Return the [x, y] coordinate for the center point of the cell that contains the specified text.  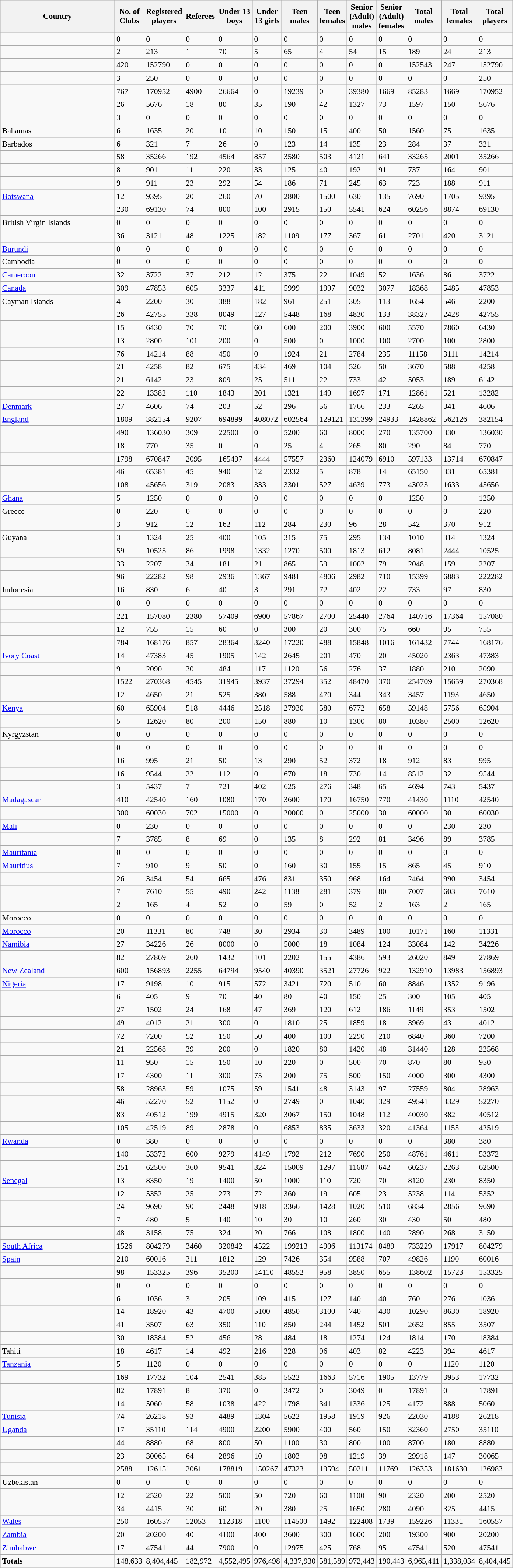
1420 [362, 1049]
15659 [459, 682]
8874 [459, 210]
60256 [424, 210]
4,552,495 [234, 1561]
7860 [459, 328]
1526 [129, 1246]
45020 [424, 656]
525 [234, 695]
27726 [362, 971]
850 [300, 1325]
Canada [57, 288]
1075 [234, 1089]
492 [234, 1351]
1,338,034 [459, 1561]
159226 [424, 1522]
35200 [234, 1273]
527 [332, 485]
33084 [424, 944]
410 [129, 800]
328 [300, 1351]
296 [300, 406]
1040 [362, 1102]
503 [332, 157]
641 [391, 157]
8630 [459, 1312]
Namibia [57, 944]
38327 [424, 315]
3489 [362, 931]
9481 [300, 577]
990 [459, 879]
6,965,411 [424, 1561]
39380 [362, 91]
Wales [57, 1522]
Burundi [57, 249]
15723 [459, 1273]
32360 [424, 1430]
311 [200, 1259]
456 [234, 1338]
4639 [362, 485]
723 [424, 183]
3457 [424, 695]
743 [459, 787]
147 [459, 1456]
14110 [267, 1273]
49541 [424, 1102]
22500 [234, 433]
624 [391, 210]
469 [300, 367]
521 [459, 393]
5053 [424, 380]
5100 [267, 1312]
235 [391, 354]
Spain [57, 1259]
199 [200, 1115]
6910 [391, 459]
Nigeria [57, 984]
730 [362, 774]
630 [362, 196]
New Zealand [57, 971]
1492 [332, 1522]
19300 [424, 1535]
415 [300, 1299]
1327 [362, 105]
3580 [300, 157]
804 [459, 1089]
180 [459, 1443]
972,443 [362, 1561]
3143 [362, 1089]
6840 [424, 1036]
546 [459, 301]
169 [129, 1378]
28364 [234, 643]
3969 [424, 1023]
733229 [424, 1246]
1367 [267, 577]
4446 [234, 708]
4545 [200, 682]
5900 [300, 1430]
4806 [332, 577]
580 [332, 708]
766 [300, 1233]
33265 [424, 157]
Under 13 boys [234, 16]
Ghana [57, 498]
22030 [424, 1417]
3158 [164, 1233]
411 [267, 288]
79 [391, 564]
13779 [424, 1378]
Mali [57, 826]
7744 [459, 643]
4564 [234, 157]
10290 [424, 1312]
Tahiti [57, 1351]
2255 [200, 971]
4188 [459, 1417]
434 [267, 367]
1110 [459, 800]
1193 [459, 695]
254709 [424, 682]
29918 [424, 1456]
64794 [234, 971]
737 [424, 170]
England [57, 420]
1997 [332, 288]
112318 [234, 1522]
27559 [424, 1089]
740 [362, 1312]
372 [362, 761]
205 [234, 1299]
325 [459, 1509]
976,498 [267, 1561]
280 [391, 1509]
40030 [424, 1115]
5448 [300, 315]
6883 [459, 577]
1812 [234, 1259]
40390 [300, 971]
330 [459, 433]
6834 [424, 1207]
2263 [459, 1168]
5000 [300, 944]
17364 [459, 616]
900 [459, 1535]
1332 [267, 551]
1813 [362, 551]
126983 [495, 1469]
2645 [300, 656]
295 [362, 538]
1149 [424, 1010]
388 [234, 301]
6900 [267, 616]
16750 [362, 800]
3077 [391, 288]
5716 [362, 1378]
1654 [424, 301]
3937 [267, 682]
135700 [424, 433]
2890 [424, 1233]
41364 [424, 1128]
1452 [362, 1325]
367 [362, 236]
2500 [459, 721]
855 [459, 1325]
2982 [362, 577]
4386 [362, 958]
2320 [424, 1495]
4121 [362, 157]
171 [391, 393]
199213 [300, 1246]
1020 [362, 1207]
149 [332, 393]
1522 [129, 682]
4000 [424, 1076]
425 [332, 1548]
Referees [200, 16]
2363 [459, 656]
1336 [362, 1404]
133 [391, 315]
4444 [267, 459]
Rwanda [57, 1141]
1958 [332, 1417]
5200 [300, 433]
84 [459, 446]
1109 [300, 236]
1304 [267, 1417]
2518 [267, 708]
Kenya [57, 708]
333 [267, 485]
South Africa [57, 1246]
2915 [300, 210]
1225 [234, 236]
2934 [300, 931]
1919 [362, 1417]
511 [300, 380]
352 [332, 682]
190 [300, 105]
8489 [391, 1246]
1705 [459, 196]
Tanzania [57, 1364]
71 [332, 183]
Country [57, 16]
60000 [424, 813]
9588 [362, 1259]
1049 [362, 275]
113174 [362, 1246]
8700 [424, 1443]
91 [391, 170]
379 [362, 892]
270 [391, 433]
625 [300, 787]
120 [332, 1010]
1038 [234, 1404]
19594 [332, 1469]
181630 [459, 1469]
1190 [459, 1259]
1800 [362, 1233]
2332 [300, 472]
9032 [362, 288]
5238 [424, 1194]
233 [391, 406]
642 [391, 1168]
809 [234, 380]
Teen females [332, 16]
8512 [424, 774]
5522 [300, 1378]
132910 [424, 971]
Cambodia [57, 262]
126353 [424, 1469]
3301 [300, 485]
138602 [424, 1273]
57409 [234, 616]
1814 [424, 1338]
422 [267, 1404]
3900 [362, 328]
1998 [234, 551]
6772 [362, 708]
48761 [424, 1154]
182,972 [200, 1561]
17220 [300, 643]
1650 [362, 1509]
9279 [234, 1154]
188 [459, 183]
73 [391, 105]
2464 [424, 879]
4265 [424, 406]
13983 [459, 971]
660 [424, 629]
134 [391, 538]
968 [362, 879]
2588 [129, 1469]
3670 [424, 367]
1597 [424, 105]
675 [234, 367]
7900 [234, 1548]
518 [200, 708]
177 [332, 236]
394 [459, 1351]
Ivory Coast [57, 656]
3460 [200, 1246]
501 [391, 1325]
338 [200, 315]
3421 [300, 984]
Teen males [300, 16]
348 [362, 787]
3633 [362, 1128]
3366 [300, 1207]
4611 [459, 1154]
Senegal [57, 1181]
1274 [362, 1338]
1152 [234, 1102]
Cayman Islands [57, 301]
1352 [459, 984]
1697 [362, 393]
2878 [234, 1128]
2290 [362, 1036]
3521 [332, 971]
4172 [424, 1404]
1432 [234, 958]
76 [129, 354]
922 [391, 971]
3337 [234, 288]
15848 [362, 643]
Mauritania [57, 853]
122408 [362, 1522]
31945 [234, 682]
2083 [234, 485]
129121 [332, 420]
18368 [424, 288]
113 [391, 301]
247 [459, 65]
273 [234, 1194]
1400 [234, 1181]
329 [391, 1102]
4,337,930 [300, 1561]
2749 [300, 1102]
9541 [234, 1168]
880 [300, 721]
888 [459, 1404]
Cameroon [57, 275]
1803 [300, 1456]
148,633 [129, 1561]
2202 [300, 958]
8846 [424, 984]
694899 [234, 420]
488 [332, 643]
353 [459, 1010]
3496 [424, 839]
3329 [459, 1102]
1080 [234, 800]
291 [300, 590]
265 [362, 446]
2428 [459, 315]
6853 [300, 1128]
665 [234, 879]
1300 [362, 721]
8049 [234, 315]
9196 [495, 984]
Mauritius [57, 866]
2896 [234, 1456]
9198 [164, 984]
8081 [424, 551]
49 [129, 1023]
61 [391, 236]
Kyrgyzstan [57, 734]
2095 [200, 459]
Total males [424, 16]
3067 [300, 1115]
849 [459, 958]
5485 [459, 288]
165497 [234, 459]
216 [267, 1351]
Uganda [57, 1430]
375 [300, 275]
43023 [424, 485]
670 [300, 774]
9540 [267, 971]
5541 [362, 210]
926 [391, 1417]
2541 [234, 1378]
5570 [424, 328]
Indonesia [57, 590]
5756 [459, 708]
Totals [57, 1561]
24933 [391, 420]
542 [424, 525]
4906 [332, 1246]
69 [234, 839]
1138 [300, 892]
707 [391, 1259]
2001 [459, 157]
476 [267, 879]
702 [200, 813]
126151 [164, 1469]
60237 [424, 1168]
1155 [459, 1128]
88 [200, 354]
27930 [300, 708]
221 [129, 616]
36 [129, 236]
3150 [495, 1233]
2750 [459, 1430]
1048 [362, 1115]
129 [267, 1259]
Registered players [164, 16]
5622 [300, 1417]
760 [424, 1299]
17917 [459, 1246]
710 [391, 577]
Botswana [57, 196]
4149 [267, 1154]
10171 [424, 931]
385 [267, 1378]
940 [234, 472]
382 [459, 1115]
64 [200, 1456]
161432 [424, 643]
9207 [200, 420]
597133 [424, 459]
48552 [300, 1273]
41 [129, 1325]
878 [362, 472]
748 [234, 931]
152543 [424, 65]
10380 [424, 721]
1002 [362, 564]
26664 [234, 91]
22282 [164, 577]
784 [129, 643]
1219 [362, 1456]
65150 [424, 472]
13382 [164, 393]
19239 [300, 91]
Zimbabwe [57, 1548]
47 [267, 1010]
117 [267, 669]
1541 [300, 1089]
305 [362, 301]
4223 [424, 1351]
15009 [300, 1168]
2360 [332, 459]
603 [459, 892]
835 [332, 1128]
958 [332, 1273]
Uzbekistan [57, 1483]
178819 [234, 1469]
1663 [332, 1378]
8120 [424, 1181]
47323 [300, 1469]
343 [391, 695]
1809 [129, 420]
1636 [424, 275]
961 [300, 301]
222282 [495, 577]
2652 [424, 1325]
572 [267, 984]
315 [300, 538]
114500 [300, 1522]
5999 [300, 288]
2380 [200, 616]
2061 [200, 1469]
1428 [332, 1207]
140716 [424, 616]
15000 [234, 813]
26020 [424, 958]
Tunisia [57, 1417]
242 [267, 892]
593 [391, 958]
57867 [300, 616]
1428862 [424, 420]
Barbados [57, 144]
Total players [495, 16]
658 [391, 708]
3850 [362, 1273]
767 [129, 91]
1880 [424, 669]
93 [200, 1417]
721 [234, 787]
Denmark [57, 406]
11769 [391, 1469]
344 [362, 695]
150267 [267, 1469]
918 [267, 1207]
2048 [424, 564]
2764 [391, 616]
Guyana [57, 538]
13714 [459, 459]
915 [234, 984]
320842 [234, 1246]
55 [200, 892]
2448 [234, 1207]
163 [424, 905]
526 [362, 367]
319 [200, 485]
13282 [495, 393]
162 [234, 525]
203 [234, 406]
314 [459, 538]
2444 [459, 551]
12975 [300, 1548]
655 [391, 1273]
1560 [424, 131]
25000 [362, 813]
4090 [424, 1509]
268 [459, 1233]
85283 [424, 91]
331 [459, 472]
4850 [300, 1312]
4915 [234, 1115]
1016 [391, 643]
870 [424, 1063]
520 [459, 1548]
25440 [362, 616]
1 [200, 52]
37294 [300, 682]
Senior (Adult) females [391, 16]
48470 [362, 682]
Bahamas [57, 131]
1321 [300, 393]
3111 [459, 354]
1297 [332, 1168]
68 [200, 1443]
131399 [362, 420]
159 [459, 564]
50211 [362, 1469]
4522 [267, 1246]
12861 [424, 393]
244 [332, 1325]
602564 [300, 420]
396 [200, 1273]
1792 [300, 1154]
No. of Clubs [129, 16]
57557 [300, 459]
3240 [267, 643]
12053 [200, 1522]
3953 [459, 1378]
Total females [459, 16]
109 [267, 1299]
1820 [300, 1049]
124079 [362, 459]
4694 [424, 787]
2856 [459, 1207]
450 [234, 354]
1766 [362, 406]
1010 [424, 538]
1600 [362, 1535]
7007 [424, 892]
7426 [300, 1259]
181 [234, 564]
4830 [362, 315]
403 [362, 1351]
11687 [362, 1168]
3472 [300, 1390]
281 [332, 892]
560 [362, 1430]
562126 [459, 420]
4100 [234, 1535]
1810 [300, 1023]
1084 [362, 944]
190,443 [391, 1561]
11158 [424, 354]
81 [391, 839]
581,589 [332, 1561]
20000 [300, 813]
831 [300, 879]
3100 [332, 1312]
245 [362, 183]
128 [459, 1049]
British Virgin Islands [57, 223]
408072 [267, 420]
3049 [362, 1390]
Madagascar [57, 800]
15399 [424, 577]
2784 [362, 354]
59148 [424, 708]
1859 [362, 1023]
773 [391, 485]
1843 [234, 393]
369 [300, 1010]
31440 [424, 1049]
1270 [300, 551]
2936 [234, 577]
2701 [424, 236]
123 [300, 144]
Senior (Adult) males [362, 16]
Under 13 girls [267, 16]
49826 [424, 1259]
1500 [332, 196]
768 [362, 1548]
41430 [424, 800]
4489 [234, 1417]
354 [332, 1259]
1924 [300, 354]
Zambia [57, 1535]
1633 [459, 485]
1739 [391, 1522]
Greece [57, 511]
4700 [234, 1312]
